Return (x, y) of the center of cell containing provided text 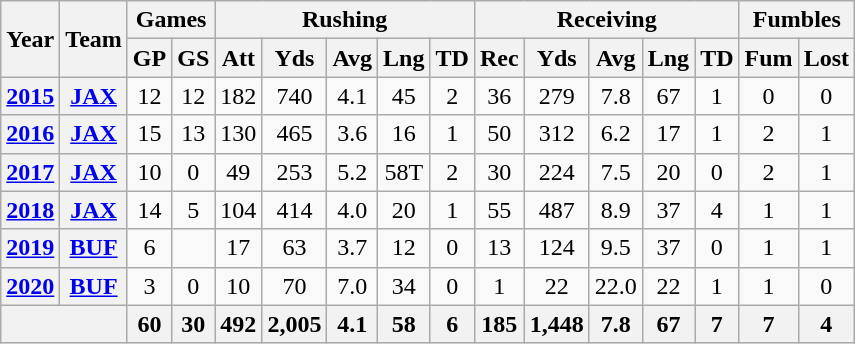
487 (556, 210)
Fum (768, 58)
Att (238, 58)
Lost (826, 58)
7.5 (616, 172)
185 (499, 324)
Team (94, 39)
5 (194, 210)
2016 (30, 134)
34 (404, 286)
49 (238, 172)
Rec (499, 58)
130 (238, 134)
2018 (30, 210)
3 (149, 286)
16 (404, 134)
Rushing (345, 20)
GS (194, 58)
5.2 (352, 172)
124 (556, 248)
63 (294, 248)
414 (294, 210)
36 (499, 96)
465 (294, 134)
3.7 (352, 248)
Receiving (606, 20)
253 (294, 172)
Fumbles (796, 20)
45 (404, 96)
2,005 (294, 324)
14 (149, 210)
8.9 (616, 210)
GP (149, 58)
50 (499, 134)
7.0 (352, 286)
312 (556, 134)
279 (556, 96)
15 (149, 134)
55 (499, 210)
2015 (30, 96)
6.2 (616, 134)
70 (294, 286)
492 (238, 324)
1,448 (556, 324)
2017 (30, 172)
182 (238, 96)
58 (404, 324)
22.0 (616, 286)
740 (294, 96)
104 (238, 210)
9.5 (616, 248)
60 (149, 324)
Games (170, 20)
2019 (30, 248)
4.0 (352, 210)
3.6 (352, 134)
58T (404, 172)
224 (556, 172)
Year (30, 39)
2020 (30, 286)
